Determine the (X, Y) coordinate at the center of the cell enclosing the given text.  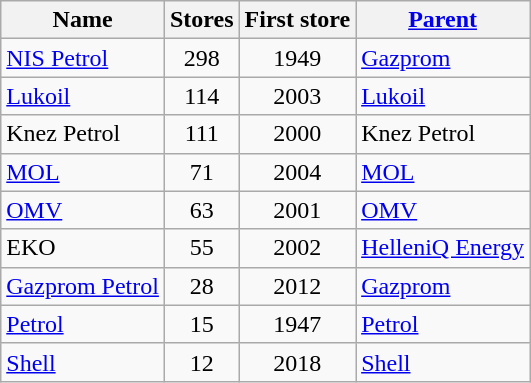
Name (83, 20)
1947 (298, 324)
15 (202, 324)
HelleniQ Energy (443, 248)
55 (202, 248)
2003 (298, 96)
111 (202, 134)
Parent (443, 20)
2004 (298, 172)
Gazprom Petrol (83, 286)
First store (298, 20)
2001 (298, 210)
298 (202, 58)
EKO (83, 248)
63 (202, 210)
NIS Petrol (83, 58)
Stores (202, 20)
2002 (298, 248)
12 (202, 362)
2000 (298, 134)
2018 (298, 362)
114 (202, 96)
71 (202, 172)
2012 (298, 286)
1949 (298, 58)
28 (202, 286)
